For the text-containing cell, return its midpoint in (x, y) coordinate format. 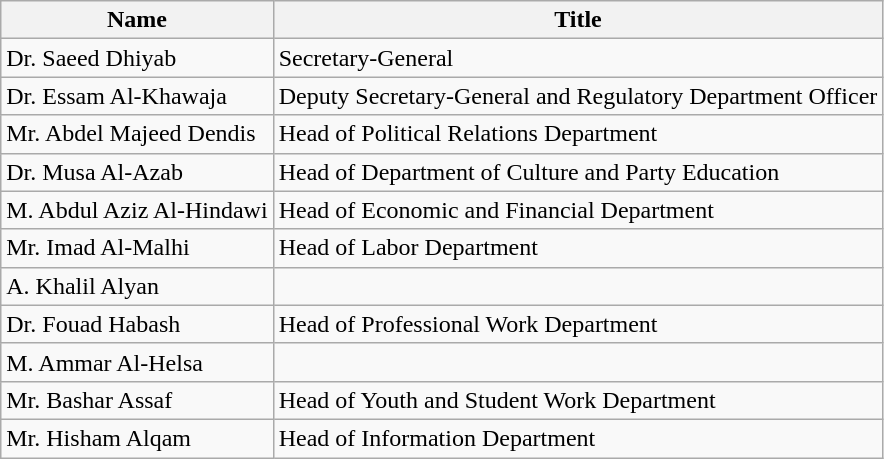
Mr. Bashar Assaf (137, 400)
Head of Political Relations Department (578, 134)
A. Khalil Alyan (137, 286)
Name (137, 20)
Head of Department of Culture and Party Education (578, 172)
Head of Labor Department (578, 248)
Deputy Secretary-General and Regulatory Department Officer (578, 96)
M. Ammar Al-Helsa (137, 362)
Head of Professional Work Department (578, 324)
Dr. Essam Al-Khawaja (137, 96)
Head of Economic and Financial Department (578, 210)
Mr. Abdel Majeed Dendis (137, 134)
Head of Youth and Student Work Department (578, 400)
Title (578, 20)
Dr. Fouad Habash (137, 324)
Secretary-General (578, 58)
Mr. Hisham Alqam (137, 438)
Mr. Imad Al-Malhi (137, 248)
Head of Information Department (578, 438)
M. Abdul Aziz Al-Hindawi (137, 210)
Dr. Saeed Dhiyab (137, 58)
Dr. Musa Al-Azab (137, 172)
